Return the (X, Y) coordinate for the center point of the cell that contains the specified text.  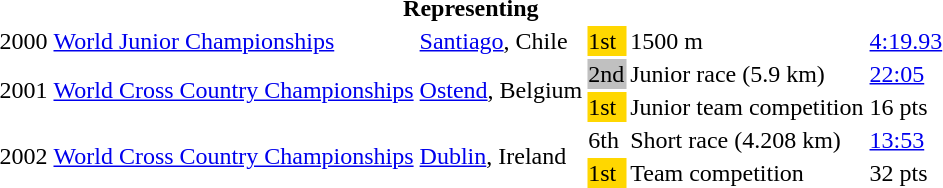
Ostend, Belgium (501, 90)
Junior race (5.9 km) (747, 74)
1500 m (747, 41)
6th (606, 140)
Dublin, Ireland (501, 156)
Santiago, Chile (501, 41)
Junior team competition (747, 107)
2nd (606, 74)
Team competition (747, 173)
Short race (4.208 km) (747, 140)
World Junior Championships (234, 41)
